Return (X, Y) of the center of cell containing provided text 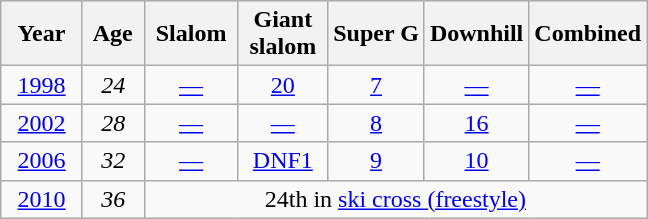
28 (113, 123)
2006 (42, 161)
20 (283, 85)
7 (376, 85)
Slalom (191, 34)
9 (376, 161)
24 (113, 85)
Age (113, 34)
Super G (376, 34)
32 (113, 161)
24th in ski cross (freestyle) (395, 199)
Downhill (476, 34)
Year (42, 34)
1998 (42, 85)
Giant slalom (283, 34)
16 (476, 123)
8 (376, 123)
DNF1 (283, 161)
2010 (42, 199)
Combined (588, 34)
10 (476, 161)
2002 (42, 123)
36 (113, 199)
